Pinpoint the cell where the given text exists, returning its [X, Y] midpoint coordinate. 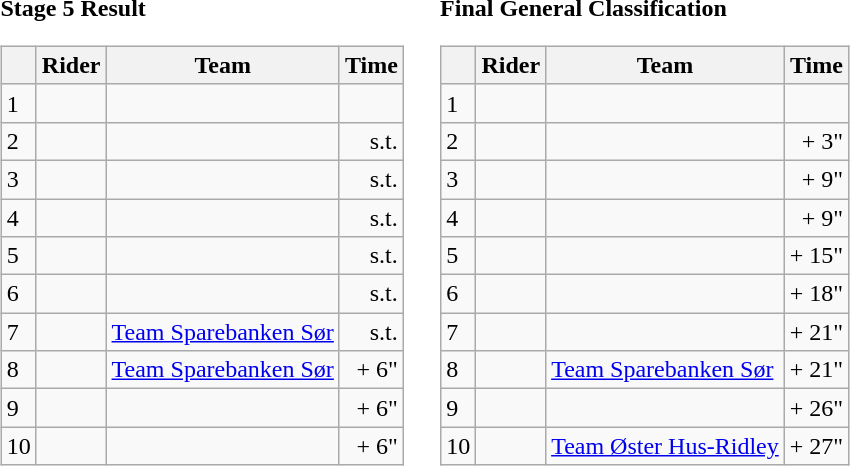
Team Øster Hus-Ridley [666, 446]
+ 27" [816, 446]
+ 26" [816, 408]
+ 18" [816, 294]
+ 15" [816, 256]
+ 3" [816, 141]
